Output the (X, Y) coordinate of the center of the cell containing the given text.  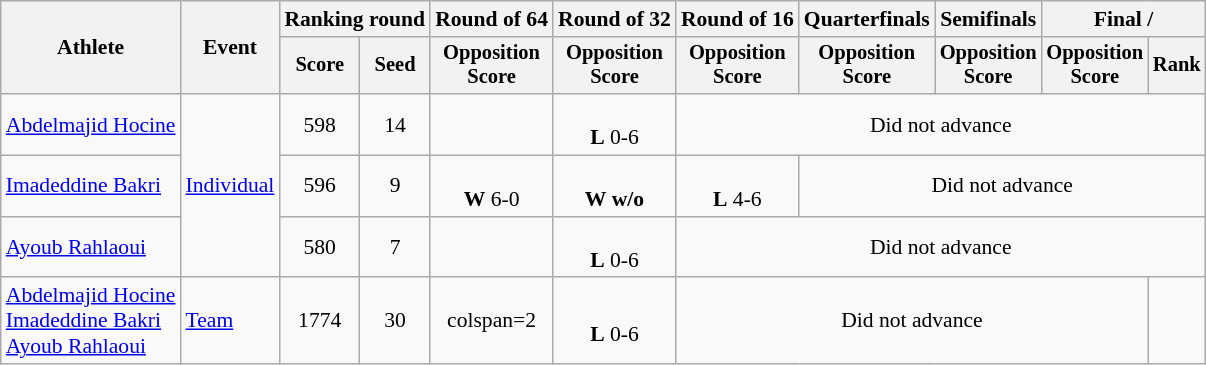
Individual (230, 186)
Event (230, 48)
7 (395, 248)
Semifinals (988, 19)
Abdelmajid Hocine (91, 124)
Ayoub Rahlaoui (91, 248)
Seed (395, 66)
9 (395, 186)
596 (320, 186)
Imadeddine Bakri (91, 186)
Round of 16 (738, 19)
Score (320, 66)
Rank (1177, 66)
30 (395, 322)
1774 (320, 322)
W w/o (614, 186)
Abdelmajid HocineImadeddine BakriAyoub Rahlaoui (91, 322)
Round of 32 (614, 19)
580 (320, 248)
Final / (1123, 19)
Ranking round (354, 19)
Athlete (91, 48)
Round of 64 (492, 19)
14 (395, 124)
L 4-6 (738, 186)
Quarterfinals (867, 19)
W 6-0 (492, 186)
598 (320, 124)
colspan=2 (492, 322)
Team (230, 322)
